Capture the cell that displays the provided text and extract its (X, Y) central coordinate. 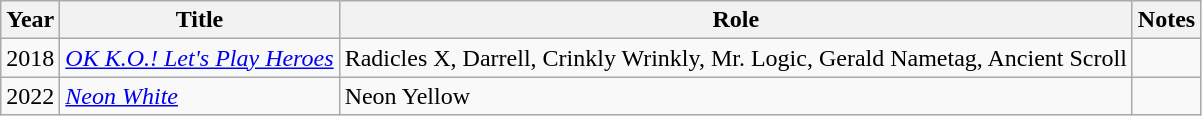
Neon White (200, 96)
Neon Yellow (736, 96)
Year (30, 20)
Title (200, 20)
Role (736, 20)
Radicles X, Darrell, Crinkly Wrinkly, Mr. Logic, Gerald Nametag, Ancient Scroll (736, 58)
Notes (1166, 20)
2022 (30, 96)
OK K.O.! Let's Play Heroes (200, 58)
2018 (30, 58)
